Search for the cell housing the specified text and yield its (x, y) center coordinate. 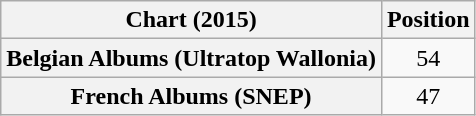
Position (428, 20)
Chart (2015) (192, 20)
Belgian Albums (Ultratop Wallonia) (192, 58)
French Albums (SNEP) (192, 96)
54 (428, 58)
47 (428, 96)
